Detect which cell encompasses the target text, then output its (x, y) center coordinate. 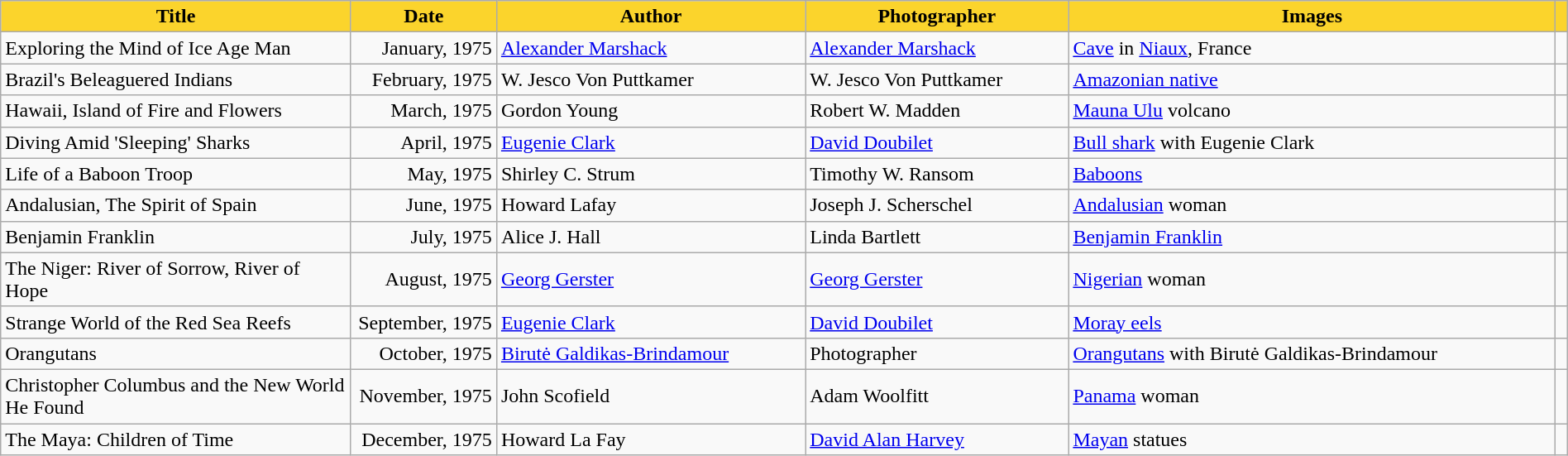
Strange World of the Red Sea Reefs (176, 322)
July, 1975 (423, 237)
October, 1975 (423, 353)
June, 1975 (423, 205)
Nigerian woman (1312, 280)
December, 1975 (423, 439)
Timothy W. Ransom (937, 174)
Exploring the Mind of Ice Age Man (176, 48)
Shirley C. Strum (650, 174)
Images (1312, 17)
The Niger: River of Sorrow, River of Hope (176, 280)
Life of a Baboon Troop (176, 174)
Gordon Young (650, 111)
November, 1975 (423, 396)
Andalusian, The Spirit of Spain (176, 205)
February, 1975 (423, 79)
Joseph J. Scherschel (937, 205)
Brazil's Beleaguered Indians (176, 79)
April, 1975 (423, 142)
Linda Bartlett (937, 237)
Howard Lafay (650, 205)
Mauna Ulu volcano (1312, 111)
Cave in Niaux, France (1312, 48)
Amazonian native (1312, 79)
September, 1975 (423, 322)
May, 1975 (423, 174)
Title (176, 17)
Hawaii, Island of Fire and Flowers (176, 111)
Baboons (1312, 174)
Date (423, 17)
Author (650, 17)
Mayan statues (1312, 439)
Christopher Columbus and the New World He Found (176, 396)
Robert W. Madden (937, 111)
Birutė Galdikas-Brindamour (650, 353)
Diving Amid 'Sleeping' Sharks (176, 142)
John Scofield (650, 396)
Bull shark with Eugenie Clark (1312, 142)
The Maya: Children of Time (176, 439)
Adam Woolfitt (937, 396)
Orangutans (176, 353)
Andalusian woman (1312, 205)
August, 1975 (423, 280)
Alice J. Hall (650, 237)
Howard La Fay (650, 439)
Panama woman (1312, 396)
March, 1975 (423, 111)
Moray eels (1312, 322)
David Alan Harvey (937, 439)
Orangutans with Birutė Galdikas-Brindamour (1312, 353)
January, 1975 (423, 48)
